From the cell containing the given text, extract its center point as (x, y) coordinate. 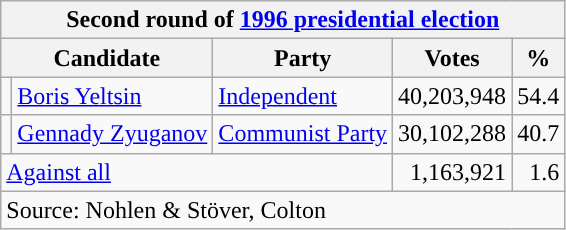
40.7 (538, 134)
Communist Party (303, 134)
Against all (197, 172)
Gennady Zyuganov (112, 134)
Party (303, 58)
Votes (452, 58)
1,163,921 (452, 172)
54.4 (538, 96)
Source: Nohlen & Stöver, Colton (283, 210)
30,102,288 (452, 134)
% (538, 58)
Candidate (107, 58)
Second round of 1996 presidential election (283, 20)
Boris Yeltsin (112, 96)
Independent (303, 96)
1.6 (538, 172)
40,203,948 (452, 96)
